From the cell containing the given text, extract its center point as (X, Y) coordinate. 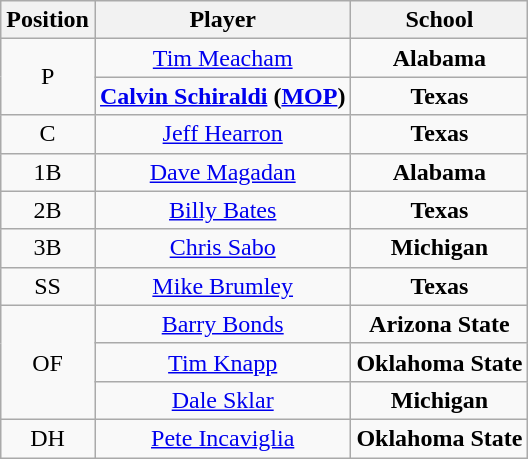
Billy Bates (222, 210)
Calvin Schiraldi (MOP) (222, 96)
Tim Meacham (222, 58)
Dave Magadan (222, 172)
Mike Brumley (222, 286)
DH (48, 438)
P (48, 77)
Barry Bonds (222, 324)
Pete Incaviglia (222, 438)
OF (48, 362)
1B (48, 172)
Arizona State (440, 324)
3B (48, 248)
Dale Sklar (222, 400)
2B (48, 210)
SS (48, 286)
Chris Sabo (222, 248)
Tim Knapp (222, 362)
C (48, 134)
Jeff Hearron (222, 134)
Position (48, 20)
School (440, 20)
Player (222, 20)
